Detect which cell encompasses the target text, then output its (x, y) center coordinate. 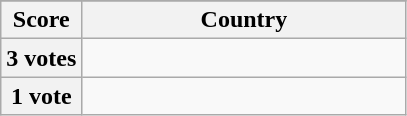
Score (42, 20)
1 vote (42, 96)
Country (244, 20)
3 votes (42, 58)
